Search for the cell housing the specified text and yield its [X, Y] center coordinate. 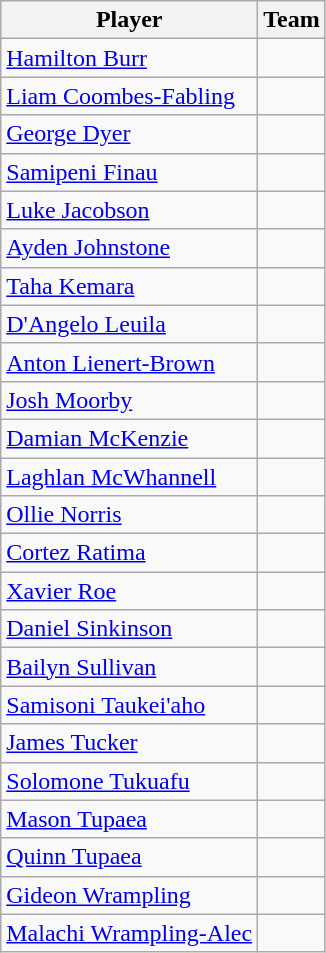
Gideon Wrampling [130, 895]
Daniel Sinkinson [130, 629]
Team [292, 20]
Quinn Tupaea [130, 857]
Hamilton Burr [130, 58]
Bailyn Sullivan [130, 667]
Taha Kemara [130, 286]
Damian McKenzie [130, 438]
George Dyer [130, 134]
Ollie Norris [130, 515]
Mason Tupaea [130, 819]
Ayden Johnstone [130, 248]
Samipeni Finau [130, 172]
Laghlan McWhannell [130, 477]
Liam Coombes-Fabling [130, 96]
Xavier Roe [130, 591]
James Tucker [130, 743]
Anton Lienert-Brown [130, 362]
Luke Jacobson [130, 210]
Samisoni Taukei'aho [130, 705]
Player [130, 20]
D'Angelo Leuila [130, 324]
Malachi Wrampling-Alec [130, 933]
Solomone Tukuafu [130, 781]
Cortez Ratima [130, 553]
Josh Moorby [130, 400]
